From the cell containing the given text, extract its center point as (x, y) coordinate. 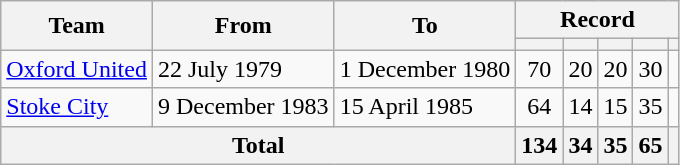
15 April 1985 (425, 107)
1 December 1980 (425, 69)
70 (540, 69)
Total (258, 145)
134 (540, 145)
Oxford United (77, 69)
From (243, 26)
34 (580, 145)
64 (540, 107)
Record (598, 20)
15 (616, 107)
22 July 1979 (243, 69)
65 (650, 145)
To (425, 26)
30 (650, 69)
Stoke City (77, 107)
14 (580, 107)
Team (77, 26)
9 December 1983 (243, 107)
